Identify which cell holds the provided text, then report its [X, Y] central coordinate. 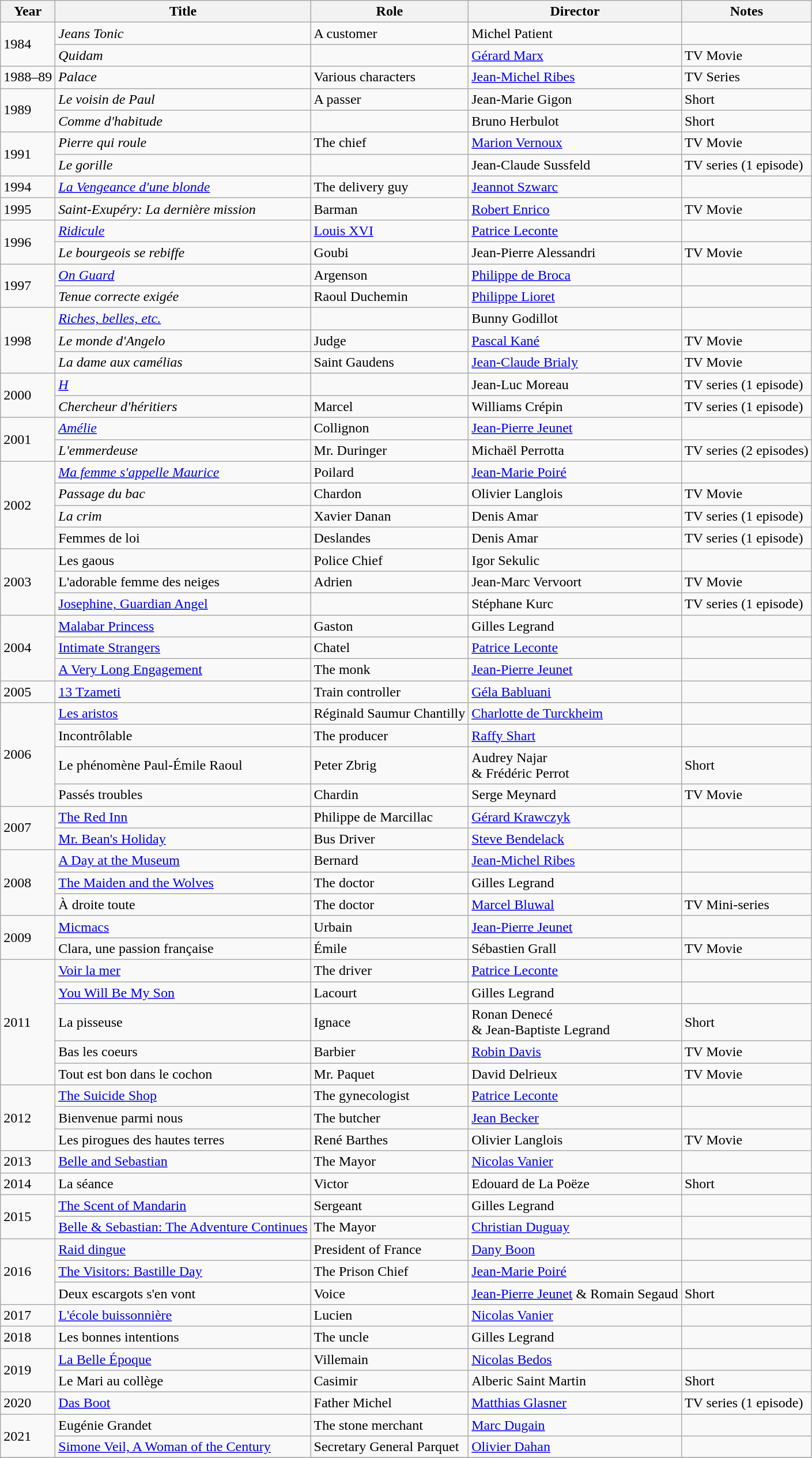
Williams Crépin [575, 406]
La pisseuse [183, 1023]
Passage du bac [183, 494]
Voice [390, 1293]
The Scent of Mandarin [183, 1205]
À droite toute [183, 905]
Casimir [390, 1381]
Jean-Marc Vervoort [575, 582]
Saint Gaudens [390, 363]
Train controller [390, 692]
Voir la mer [183, 970]
The producer [390, 736]
Gérard Krawczyk [575, 817]
Peter Zbrig [390, 766]
Jean-Marie Gigon [575, 99]
Femmes de loi [183, 538]
TV Mini-series [746, 905]
Marc Dugain [575, 1425]
Igor Sekulic [575, 560]
2018 [28, 1337]
Passés troubles [183, 795]
Tenue correcte exigée [183, 297]
Palace [183, 77]
The Maiden and the Wolves [183, 883]
1995 [28, 209]
Michel Patient [575, 33]
Les bonnes intentions [183, 1337]
Xavier Danan [390, 516]
TV Series [746, 77]
Marcel Bluwal [575, 905]
Simone Veil, A Woman of the Century [183, 1447]
Argenson [390, 275]
2015 [28, 1216]
Ignace [390, 1023]
Josephine, Guardian Angel [183, 604]
2001 [28, 439]
1984 [28, 44]
The monk [390, 670]
1988–89 [28, 77]
Bruno Herbulot [575, 121]
Tout est bon dans le cochon [183, 1074]
A customer [390, 33]
Saint-Exupéry: La dernière mission [183, 209]
La crim [183, 516]
René Barthes [390, 1140]
Malabar Princess [183, 626]
Role [390, 12]
Jeans Tonic [183, 33]
Victor [390, 1184]
Marion Vernoux [575, 143]
Year [28, 12]
Barman [390, 209]
Deux escargots s'en vont [183, 1293]
Robert Enrico [575, 209]
You Will Be My Son [183, 992]
Riches, belles, etc. [183, 319]
Jeannot Szwarc [575, 187]
Amélie [183, 428]
Pascal Kané [575, 341]
Gaston [390, 626]
Philippe de Broca [575, 275]
Belle and Sebastian [183, 1162]
Jean-Luc Moreau [575, 385]
Ma femme s'appelle Maurice [183, 472]
1994 [28, 187]
Louis XVI [390, 231]
Mr. Duringer [390, 450]
Serge Meynard [575, 795]
2012 [28, 1118]
Le bourgeois se rebiffe [183, 253]
Bus Driver [390, 839]
Émile [390, 948]
Michaël Perrotta [575, 450]
The Prison Chief [390, 1271]
Sébastien Grall [575, 948]
Raffy Shart [575, 736]
Christian Duguay [575, 1227]
1991 [28, 154]
Le monde d'Angelo [183, 341]
Barbier [390, 1052]
The Suicide Shop [183, 1096]
Le phénomène Paul-Émile Raoul [183, 766]
A passer [390, 99]
A Very Long Engagement [183, 670]
2019 [28, 1370]
Jean Becker [575, 1118]
Eugénie Grandet [183, 1425]
Le voisin de Paul [183, 99]
Collignon [390, 428]
David Delrieux [575, 1074]
Notes [746, 12]
Bienvenue parmi nous [183, 1118]
Poilard [390, 472]
On Guard [183, 275]
Chardin [390, 795]
2000 [28, 395]
Philippe Lioret [575, 297]
Intimate Strangers [183, 648]
Urbain [390, 926]
Lacourt [390, 992]
The Visitors: Bastille Day [183, 1271]
13 Tzameti [183, 692]
2014 [28, 1184]
Bernard [390, 861]
Raid dingue [183, 1249]
Chatel [390, 648]
2011 [28, 1022]
Lucien [390, 1315]
Ronan Denecé & Jean-Baptiste Legrand [575, 1023]
Deslandes [390, 538]
Jean-Claude Brialy [575, 363]
The stone merchant [390, 1425]
Géla Babluani [575, 692]
1996 [28, 242]
La dame aux camélias [183, 363]
Réginald Saumur Chantilly [390, 714]
Secretary General Parquet [390, 1447]
Marcel [390, 406]
Ridicule [183, 231]
2004 [28, 647]
2009 [28, 937]
The uncle [390, 1337]
Le gorille [183, 165]
Various characters [390, 77]
2002 [28, 505]
The gynecologist [390, 1096]
Das Boot [183, 1403]
Incontrôlable [183, 736]
Clara, une passion française [183, 948]
President of France [390, 1249]
Stéphane Kurc [575, 604]
Villemain [390, 1359]
Goubi [390, 253]
Quidam [183, 55]
2005 [28, 692]
A Day at the Museum [183, 861]
Philippe de Marcillac [390, 817]
Pierre qui roule [183, 143]
Jean-Pierre Jeunet & Romain Segaud [575, 1293]
L'adorable femme des neiges [183, 582]
Chercheur d'héritiers [183, 406]
The driver [390, 970]
The butcher [390, 1118]
2008 [28, 883]
Le Mari au collège [183, 1381]
Mr. Paquet [390, 1074]
Les aristos [183, 714]
La Vengeance d'une blonde [183, 187]
2021 [28, 1436]
Dany Boon [575, 1249]
Robin Davis [575, 1052]
L'école buissonnière [183, 1315]
Charlotte de Turckheim [575, 714]
The delivery guy [390, 187]
The chief [390, 143]
2017 [28, 1315]
Director [575, 12]
The Red Inn [183, 817]
1997 [28, 286]
Chardon [390, 494]
Mr. Bean's Holiday [183, 839]
2006 [28, 754]
Jean-Pierre Alessandri [575, 253]
Jean-Claude Sussfeld [575, 165]
La séance [183, 1184]
2003 [28, 582]
Belle & Sebastian: The Adventure Continues [183, 1227]
Comme d'habitude [183, 121]
Steve Bendelack [575, 839]
La Belle Époque [183, 1359]
Matthias Glasner [575, 1403]
L'emmerdeuse [183, 450]
Raoul Duchemin [390, 297]
Nicolas Bedos [575, 1359]
2007 [28, 828]
TV series (2 episodes) [746, 450]
Bas les coeurs [183, 1052]
Gérard Marx [575, 55]
Audrey Najar & Frédéric Perrot [575, 766]
Bunny Godillot [575, 319]
Micmacs [183, 926]
Judge [390, 341]
Les gaous [183, 560]
Olivier Dahan [575, 1447]
2020 [28, 1403]
Police Chief [390, 560]
Adrien [390, 582]
Sergeant [390, 1205]
H [183, 385]
1998 [28, 341]
Edouard de La Poëze [575, 1184]
Alberic Saint Martin [575, 1381]
Title [183, 12]
Les pirogues des hautes terres [183, 1140]
2016 [28, 1271]
Father Michel [390, 1403]
1989 [28, 110]
2013 [28, 1162]
